Determine the [x, y] coordinate at the center of the cell enclosing the given text.  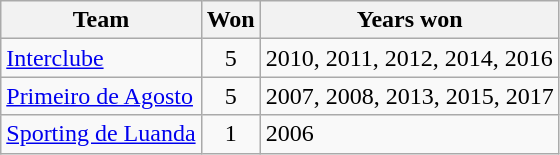
Won [230, 20]
Interclube [101, 58]
2007, 2008, 2013, 2015, 2017 [410, 96]
Primeiro de Agosto [101, 96]
Sporting de Luanda [101, 134]
2006 [410, 134]
1 [230, 134]
Team [101, 20]
2010, 2011, 2012, 2014, 2016 [410, 58]
Years won [410, 20]
